Output the (X, Y) coordinate of the center of the cell containing the given text.  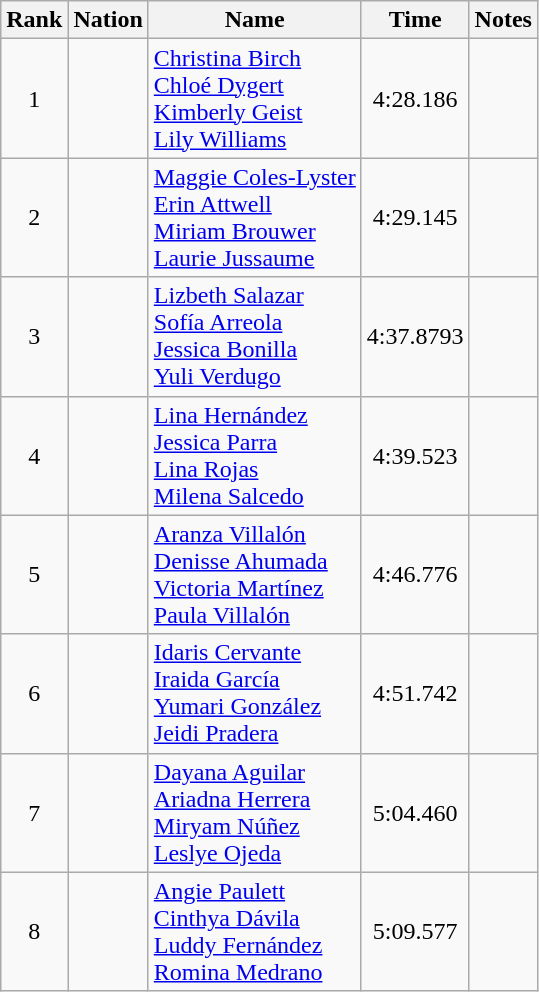
Angie PaulettCinthya DávilaLuddy FernándezRomina Medrano (254, 932)
4:39.523 (415, 456)
Lina HernándezJessica ParraLina RojasMilena Salcedo (254, 456)
8 (34, 932)
Nation (108, 20)
4:46.776 (415, 574)
5:04.460 (415, 812)
1 (34, 98)
Lizbeth SalazarSofía ArreolaJessica BonillaYuli Verdugo (254, 336)
4:29.145 (415, 218)
2 (34, 218)
Idaris CervanteIraida GarcíaYumari GonzálezJeidi Pradera (254, 694)
Time (415, 20)
3 (34, 336)
5:09.577 (415, 932)
5 (34, 574)
7 (34, 812)
4 (34, 456)
4:37.8793 (415, 336)
Notes (503, 20)
Rank (34, 20)
6 (34, 694)
Aranza VillalónDenisse AhumadaVictoria MartínezPaula Villalón (254, 574)
Maggie Coles-LysterErin AttwellMiriam BrouwerLaurie Jussaume (254, 218)
Name (254, 20)
4:51.742 (415, 694)
4:28.186 (415, 98)
Dayana AguilarAriadna HerreraMiryam NúñezLeslye Ojeda (254, 812)
Christina BirchChloé DygertKimberly GeistLily Williams (254, 98)
